Search for the cell housing the specified text and yield its (X, Y) center coordinate. 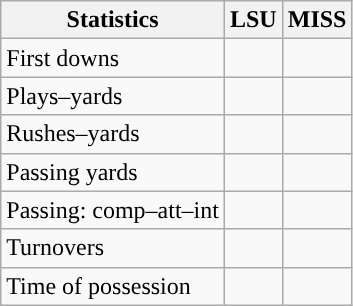
Passing: comp–att–int (113, 210)
Turnovers (113, 248)
First downs (113, 58)
Time of possession (113, 286)
MISS (317, 20)
LSU (253, 20)
Passing yards (113, 172)
Plays–yards (113, 96)
Statistics (113, 20)
Rushes–yards (113, 134)
